Identify which cell holds the provided text, then report its [X, Y] central coordinate. 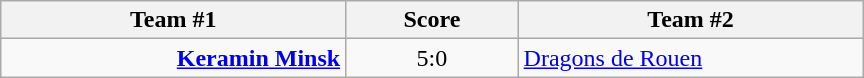
Keramin Minsk [174, 58]
Score [432, 20]
Team #2 [690, 20]
Team #1 [174, 20]
5:0 [432, 58]
Dragons de Rouen [690, 58]
